Determine the (x, y) coordinate at the center of the cell enclosing the given text.  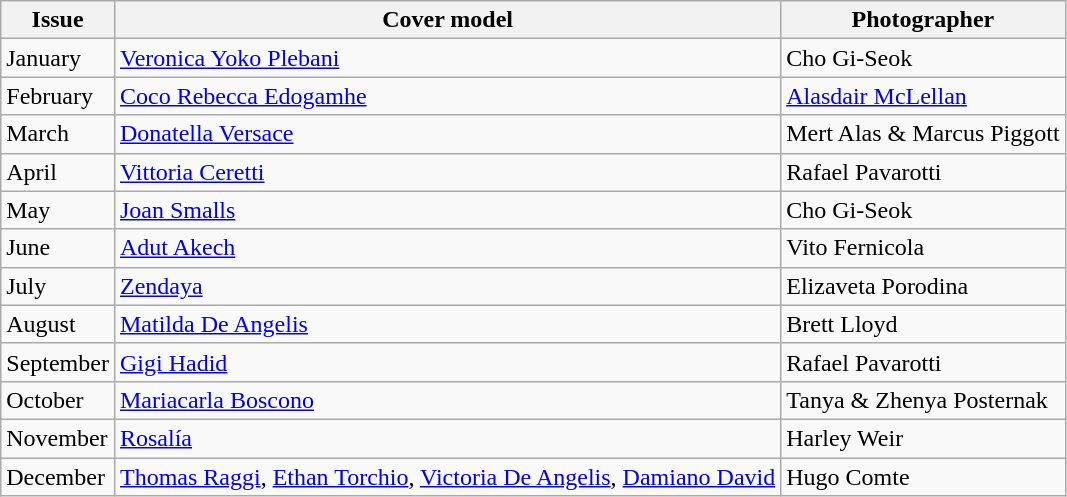
March (58, 134)
Tanya & Zhenya Posternak (923, 400)
Cover model (447, 20)
November (58, 438)
December (58, 477)
February (58, 96)
Zendaya (447, 286)
Issue (58, 20)
August (58, 324)
June (58, 248)
Joan Smalls (447, 210)
Donatella Versace (447, 134)
Adut Akech (447, 248)
Hugo Comte (923, 477)
Coco Rebecca Edogamhe (447, 96)
May (58, 210)
Matilda De Angelis (447, 324)
April (58, 172)
Vittoria Ceretti (447, 172)
Brett Lloyd (923, 324)
Vito Fernicola (923, 248)
Rosalía (447, 438)
Harley Weir (923, 438)
Mert Alas & Marcus Piggott (923, 134)
October (58, 400)
Photographer (923, 20)
Alasdair McLellan (923, 96)
Gigi Hadid (447, 362)
Elizaveta Porodina (923, 286)
Veronica Yoko Plebani (447, 58)
January (58, 58)
Thomas Raggi, Ethan Torchio, Victoria De Angelis, Damiano David (447, 477)
September (58, 362)
July (58, 286)
Mariacarla Boscono (447, 400)
